Return [x, y] of the center of cell containing provided text 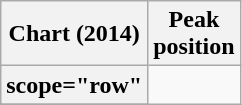
Chart (2014) [74, 34]
scope="row" [74, 85]
Peakposition [194, 34]
